Extract the [x, y] coordinate from the center of the cell holding the provided text.  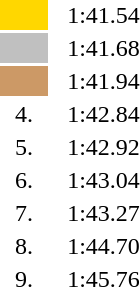
4. [24, 114]
6. [24, 180]
8. [24, 246]
5. [24, 147]
7. [24, 213]
